Return [X, Y] of the center of cell containing provided text 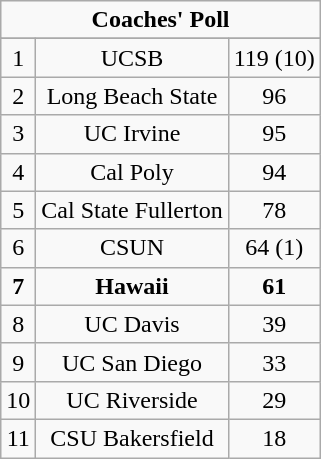
33 [274, 362]
11 [18, 438]
Coaches' Poll [161, 20]
UCSB [132, 58]
95 [274, 134]
96 [274, 96]
7 [18, 286]
9 [18, 362]
UC Riverside [132, 400]
61 [274, 286]
8 [18, 324]
Long Beach State [132, 96]
CSUN [132, 248]
CSU Bakersfield [132, 438]
1 [18, 58]
UC Irvine [132, 134]
Cal State Fullerton [132, 210]
94 [274, 172]
29 [274, 400]
4 [18, 172]
Cal Poly [132, 172]
Hawaii [132, 286]
3 [18, 134]
10 [18, 400]
UC Davis [132, 324]
UC San Diego [132, 362]
119 (10) [274, 58]
5 [18, 210]
39 [274, 324]
2 [18, 96]
6 [18, 248]
18 [274, 438]
78 [274, 210]
64 (1) [274, 248]
